Find where the given text appears and provide that cell's center as [X, Y] coordinate. 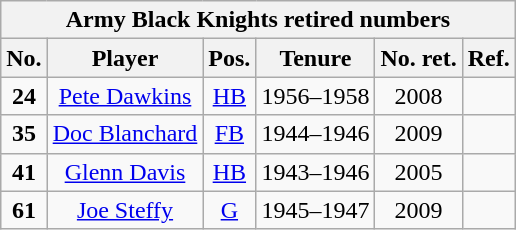
Pos. [230, 58]
2008 [418, 96]
2005 [418, 172]
Army Black Knights retired numbers [258, 20]
41 [24, 172]
No. [24, 58]
Ref. [488, 58]
24 [24, 96]
1944–1946 [316, 134]
1956–1958 [316, 96]
1945–1947 [316, 210]
1943–1946 [316, 172]
Tenure [316, 58]
Pete Dawkins [125, 96]
35 [24, 134]
61 [24, 210]
Player [125, 58]
Joe Steffy [125, 210]
Doc Blanchard [125, 134]
G [230, 210]
FB [230, 134]
Glenn Davis [125, 172]
No. ret. [418, 58]
